Find where the given text appears and provide that cell's center as [x, y] coordinate. 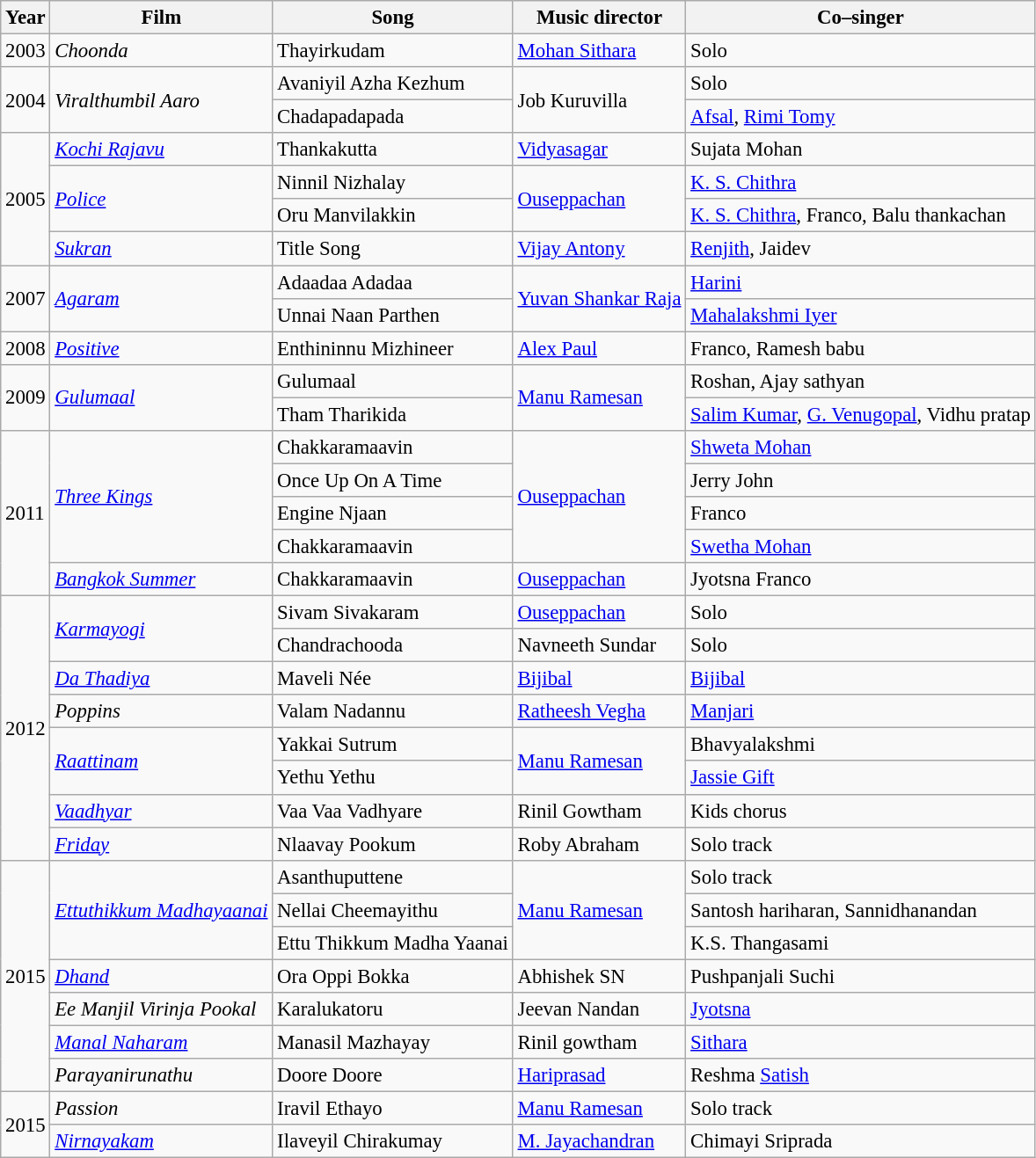
Engine Njaan [392, 513]
K. S. Chithra, Franco, Balu thankachan [860, 215]
Chadapadapada [392, 117]
Bhavyalakshmi [860, 745]
Jyotsna [860, 1009]
Da Thadiya [162, 679]
Ora Oppi Bokka [392, 976]
Navneeth Sundar [600, 645]
Oru Manvilakkin [392, 215]
K.S. Thangasami [860, 943]
Thankakutta [392, 149]
Vaa Vaa Vadhyare [392, 811]
2005 [26, 199]
Maveli Née [392, 679]
Ee Manjil Virinja Pookal [162, 1009]
Choonda [162, 51]
Nellai Cheemayithu [392, 910]
Viralthumbil Aaro [162, 100]
Mohan Sithara [600, 51]
2012 [26, 728]
Three Kings [162, 497]
Ninnil Nizhalay [392, 183]
M. Jayachandran [600, 1141]
Jassie Gift [860, 778]
Valam Nadannu [392, 711]
Unnai Naan Parthen [392, 315]
Hariprasad [600, 1075]
Abhishek SN [600, 976]
Ilaveyil Chirakumay [392, 1141]
Music director [600, 18]
Dhand [162, 976]
Chimayi Sriprada [860, 1141]
Jerry John [860, 480]
Yuvan Shankar Raja [600, 299]
Mahalakshmi Iyer [860, 315]
Positive [162, 348]
Film [162, 18]
Raattinam [162, 761]
Thayirkudam [392, 51]
Bangkok Summer [162, 579]
Poppins [162, 711]
Title Song [392, 249]
Job Kuruvilla [600, 100]
Sujata Mohan [860, 149]
Asanthuputtene [392, 877]
Vijay Antony [600, 249]
Santosh hariharan, Sannidhanandan [860, 910]
Rinil Gowtham [600, 811]
Parayanirunathu [162, 1075]
Kids chorus [860, 811]
Nirnayakam [162, 1141]
Swetha Mohan [860, 546]
Manal Naharam [162, 1042]
Franco, Ramesh babu [860, 348]
2003 [26, 51]
Rinil gowtham [600, 1042]
Franco [860, 513]
Sivam Sivakaram [392, 613]
Pushpanjali Suchi [860, 976]
Friday [162, 844]
Alex Paul [600, 348]
Passion [162, 1109]
Once Up On A Time [392, 480]
Enthininnu Mizhineer [392, 348]
Ratheesh Vegha [600, 711]
Renjith, Jaidev [860, 249]
2004 [26, 100]
Afsal, Rimi Tomy [860, 117]
Agaram [162, 299]
Adaadaa Adadaa [392, 282]
Manasil Mazhayay [392, 1042]
Roshan, Ajay sathyan [860, 381]
Ettu Thikkum Madha Yaanai [392, 943]
K. S. Chithra [860, 183]
Harini [860, 282]
Song [392, 18]
2007 [26, 299]
2011 [26, 513]
Co–singer [860, 18]
Jeevan Nandan [600, 1009]
Nlaavay Pookum [392, 844]
Karmayogi [162, 630]
Police [162, 199]
Reshma Satish [860, 1075]
Ettuthikkum Madhayaanai [162, 909]
Sithara [860, 1042]
Avaniyil Azha Kezhum [392, 84]
2009 [26, 397]
Year [26, 18]
Yethu Yethu [392, 778]
Manjari [860, 711]
Salim Kumar, G. Venugopal, Vidhu pratap [860, 414]
Iravil Ethayo [392, 1109]
Shweta Mohan [860, 448]
Sukran [162, 249]
Roby Abraham [600, 844]
Chandrachooda [392, 645]
Vidyasagar [600, 149]
Vaadhyar [162, 811]
2008 [26, 348]
Tham Tharikida [392, 414]
Karalukatoru [392, 1009]
Yakkai Sutrum [392, 745]
Doore Doore [392, 1075]
Jyotsna Franco [860, 579]
Kochi Rajavu [162, 149]
